Extract the (x, y) coordinate from the center of the cell holding the provided text.  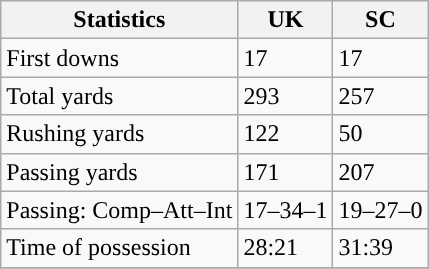
257 (380, 96)
28:21 (286, 248)
171 (286, 172)
31:39 (380, 248)
207 (380, 172)
Rushing yards (120, 134)
17–34–1 (286, 210)
293 (286, 96)
Time of possession (120, 248)
Passing yards (120, 172)
Passing: Comp–Att–Int (120, 210)
Statistics (120, 20)
UK (286, 20)
First downs (120, 58)
19–27–0 (380, 210)
122 (286, 134)
SC (380, 20)
Total yards (120, 96)
50 (380, 134)
